Find where the given text appears and provide that cell's center as (X, Y) coordinate. 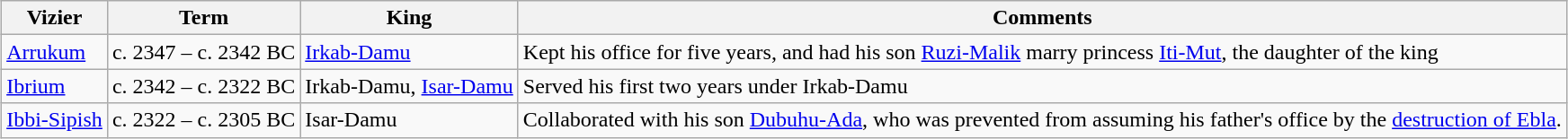
Arrukum (55, 52)
Comments (1042, 18)
Served his first two years under Irkab-Damu (1042, 86)
Vizier (55, 18)
c. 2322 – c. 2305 BC (203, 120)
Isar-Damu (409, 120)
Kept his office for five years, and had his son Ruzi-Malik marry princess Iti-Mut, the daughter of the king (1042, 52)
Irkab-Damu, Isar-Damu (409, 86)
c. 2342 – c. 2322 BC (203, 86)
Ibrium (55, 86)
Irkab-Damu (409, 52)
Term (203, 18)
c. 2347 – c. 2342 BC (203, 52)
Ibbi-Sipish (55, 120)
Collaborated with his son Dubuhu-Ada, who was prevented from assuming his father's office by the destruction of Ebla. (1042, 120)
King (409, 18)
